Return the [x, y] coordinate for the center point of the cell that contains the specified text.  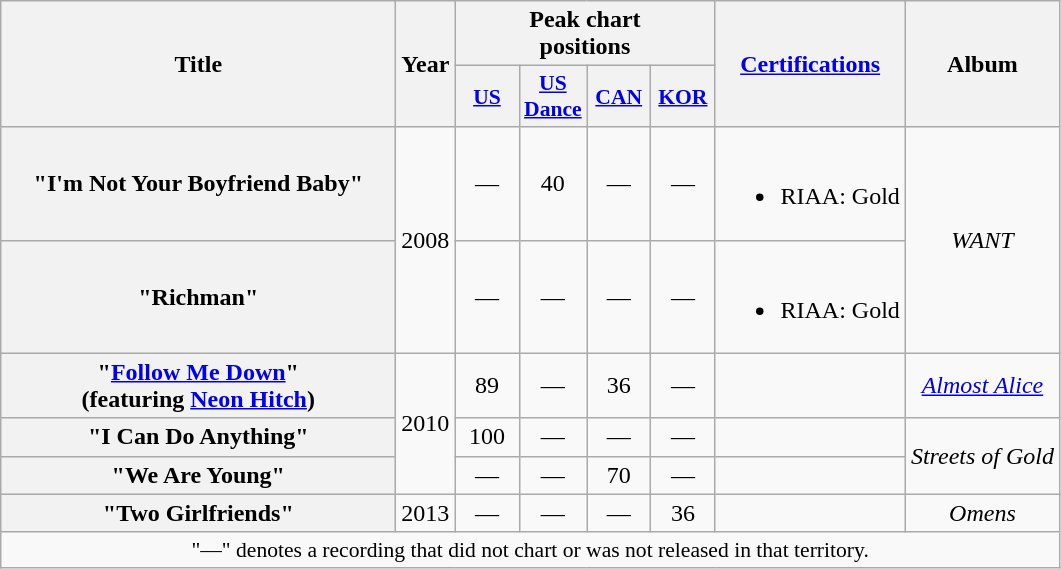
"I'm Not Your Boyfriend Baby" [198, 184]
Peak chartpositions [585, 34]
"I Can Do Anything" [198, 437]
KOR [683, 96]
CAN [619, 96]
Year [426, 64]
"Richman" [198, 296]
WANT [982, 240]
"We Are Young" [198, 475]
Title [198, 64]
"Two Girlfriends" [198, 513]
USDance [553, 96]
Almost Alice [982, 386]
Certifications [810, 64]
40 [553, 184]
70 [619, 475]
US [487, 96]
89 [487, 386]
"—" denotes a recording that did not chart or was not released in that territory. [530, 550]
2008 [426, 240]
Streets of Gold [982, 456]
Omens [982, 513]
2013 [426, 513]
2010 [426, 424]
Album [982, 64]
100 [487, 437]
"Follow Me Down" (featuring Neon Hitch) [198, 386]
